Pinpoint the cell where the given text exists, returning its [X, Y] midpoint coordinate. 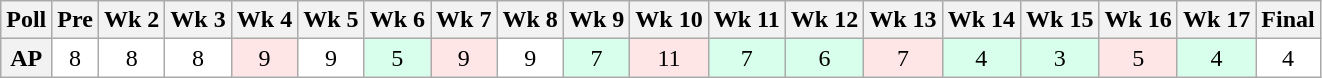
Wk 7 [464, 20]
Wk 14 [981, 20]
Wk 3 [198, 20]
Wk 8 [530, 20]
Wk 17 [1216, 20]
6 [824, 58]
Wk 9 [596, 20]
11 [669, 58]
Wk 4 [264, 20]
Final [1288, 20]
AP [26, 58]
Poll [26, 20]
Pre [76, 20]
Wk 15 [1060, 20]
3 [1060, 58]
Wk 12 [824, 20]
Wk 10 [669, 20]
Wk 13 [903, 20]
Wk 11 [746, 20]
Wk 2 [131, 20]
Wk 16 [1138, 20]
Wk 6 [397, 20]
Wk 5 [331, 20]
